Find where the given text appears and provide that cell's center as (x, y) coordinate. 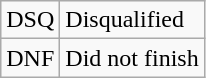
DNF (30, 58)
DSQ (30, 20)
Disqualified (132, 20)
Did not finish (132, 58)
